Pinpoint the cell where the given text exists, returning its [X, Y] midpoint coordinate. 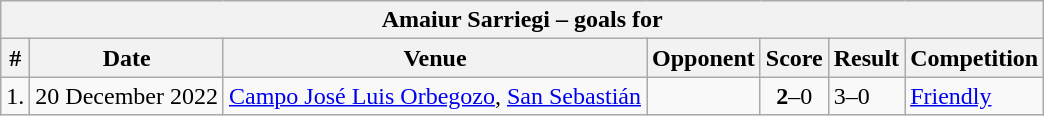
Competition [974, 58]
20 December 2022 [127, 96]
Friendly [974, 96]
# [16, 58]
Campo José Luis Orbegozo, San Sebastián [434, 96]
Result [866, 58]
Venue [434, 58]
Score [794, 58]
1. [16, 96]
Date [127, 58]
Opponent [703, 58]
Amaiur Sarriegi – goals for [522, 20]
2–0 [794, 96]
3–0 [866, 96]
